Locate the cell with the specified text and output its [x, y] center coordinate. 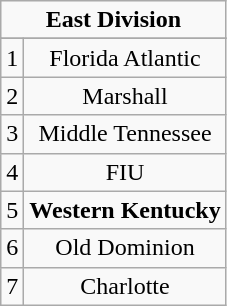
Charlotte [125, 286]
Marshall [125, 96]
1 [12, 58]
4 [12, 172]
6 [12, 248]
7 [12, 286]
Old Dominion [125, 248]
Western Kentucky [125, 210]
3 [12, 134]
FIU [125, 172]
Middle Tennessee [125, 134]
Florida Atlantic [125, 58]
5 [12, 210]
2 [12, 96]
East Division [114, 20]
